Find where the given text appears and provide that cell's center as (X, Y) coordinate. 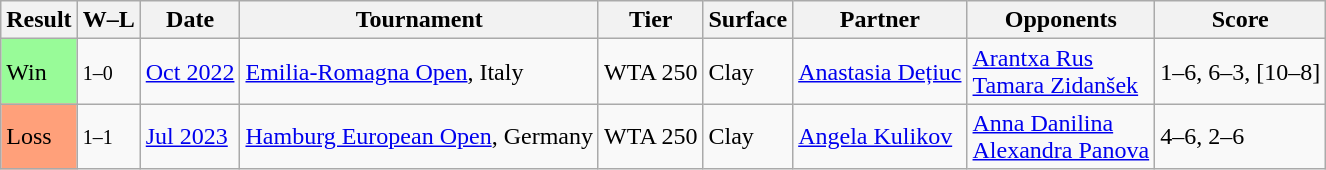
4–6, 2–6 (1240, 136)
1–0 (108, 72)
Tier (650, 20)
Surface (748, 20)
Arantxa Rus Tamara Zidanšek (1061, 72)
Oct 2022 (190, 72)
Result (39, 20)
Win (39, 72)
1–6, 6–3, [10–8] (1240, 72)
Jul 2023 (190, 136)
Opponents (1061, 20)
W–L (108, 20)
1–1 (108, 136)
Emilia-Romagna Open, Italy (420, 72)
Loss (39, 136)
Date (190, 20)
Hamburg European Open, Germany (420, 136)
Tournament (420, 20)
Anna Danilina Alexandra Panova (1061, 136)
Angela Kulikov (880, 136)
Anastasia Dețiuc (880, 72)
Partner (880, 20)
Score (1240, 20)
